Find where the given text appears and provide that cell's center as [x, y] coordinate. 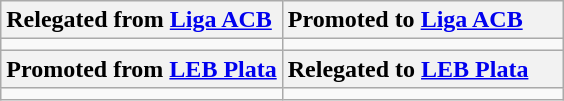
Relegated from Liga ACB [142, 20]
Promoted to Liga ACB [422, 20]
Promoted from LEB Plata [142, 69]
Relegated to LEB Plata [422, 69]
